Detect which cell encompasses the target text, then output its (X, Y) center coordinate. 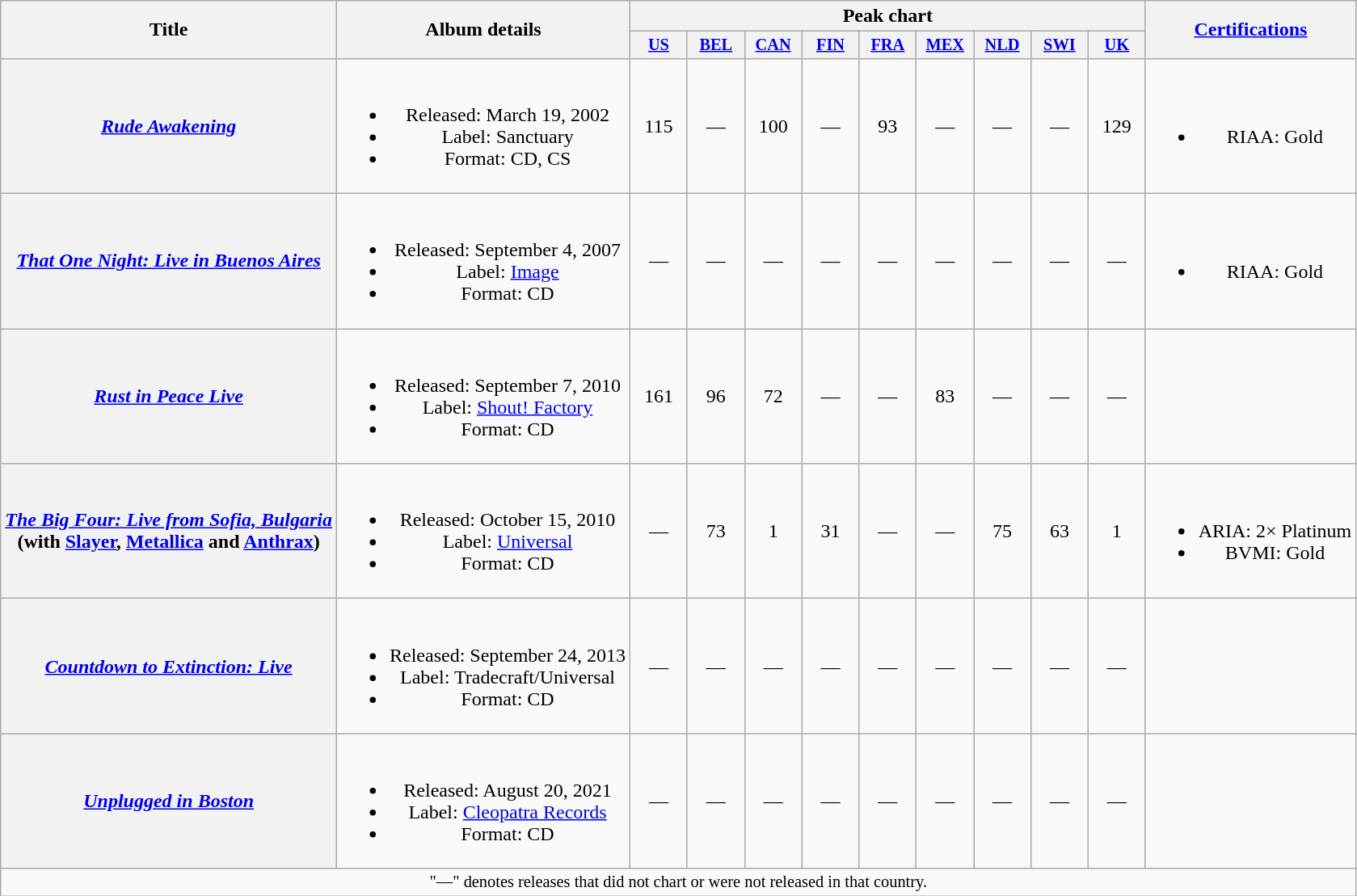
FIN (831, 45)
73 (716, 532)
NLD (1002, 45)
"—" denotes releases that did not chart or were not released in that country. (679, 882)
MEX (946, 45)
Released: August 20, 2021Label: Cleopatra RecordsFormat: CD (483, 801)
SWI (1059, 45)
Released: March 19, 2002Label: SanctuaryFormat: CD, CS (483, 126)
Released: September 4, 2007Label: ImageFormat: CD (483, 262)
Released: September 7, 2010Label: Shout! FactoryFormat: CD (483, 396)
83 (946, 396)
FRA (887, 45)
UK (1117, 45)
96 (716, 396)
75 (1002, 532)
Released: October 15, 2010Label: UniversalFormat: CD (483, 532)
Countdown to Extinction: Live (169, 666)
BEL (716, 45)
100 (773, 126)
The Big Four: Live from Sofia, Bulgaria (with Slayer, Metallica and Anthrax) (169, 532)
CAN (773, 45)
129 (1117, 126)
93 (887, 126)
Certifications (1251, 30)
161 (660, 396)
US (660, 45)
Rude Awakening (169, 126)
72 (773, 396)
63 (1059, 532)
Rust in Peace Live (169, 396)
31 (831, 532)
That One Night: Live in Buenos Aires (169, 262)
115 (660, 126)
Unplugged in Boston (169, 801)
ARIA: 2× PlatinumBVMI: Gold (1251, 532)
Album details (483, 30)
Released: September 24, 2013Label: Tradecraft/UniversalFormat: CD (483, 666)
Title (169, 30)
Peak chart (888, 16)
